Scan for the cell matching the given text and deliver its (x, y) coordinate at center. 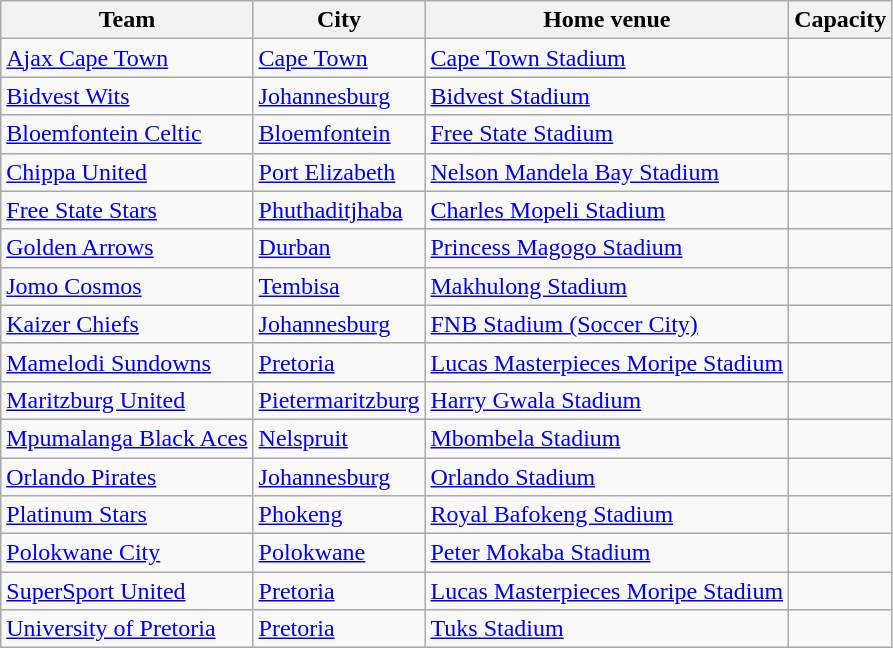
Mpumalanga Black Aces (127, 438)
SuperSport United (127, 591)
Golden Arrows (127, 248)
Royal Bafokeng Stadium (607, 515)
Tuks Stadium (607, 629)
University of Pretoria (127, 629)
Bidvest Stadium (607, 96)
Cape Town Stadium (607, 58)
Bloemfontein (339, 134)
Durban (339, 248)
Maritzburg United (127, 400)
Kaizer Chiefs (127, 324)
Orlando Stadium (607, 477)
Bloemfontein Celtic (127, 134)
Bidvest Wits (127, 96)
Capacity (840, 20)
Princess Magogo Stadium (607, 248)
Ajax Cape Town (127, 58)
City (339, 20)
Orlando Pirates (127, 477)
Platinum Stars (127, 515)
Charles Mopeli Stadium (607, 210)
Cape Town (339, 58)
Nelson Mandela Bay Stadium (607, 172)
Makhulong Stadium (607, 286)
Jomo Cosmos (127, 286)
Tembisa (339, 286)
Chippa United (127, 172)
Polokwane City (127, 553)
Mbombela Stadium (607, 438)
Peter Mokaba Stadium (607, 553)
Free State Stadium (607, 134)
Free State Stars (127, 210)
Phokeng (339, 515)
FNB Stadium (Soccer City) (607, 324)
Port Elizabeth (339, 172)
Phuthaditjhaba (339, 210)
Team (127, 20)
Nelspruit (339, 438)
Home venue (607, 20)
Harry Gwala Stadium (607, 400)
Polokwane (339, 553)
Pietermaritzburg (339, 400)
Mamelodi Sundowns (127, 362)
